Find where the given text appears and provide that cell's center as [x, y] coordinate. 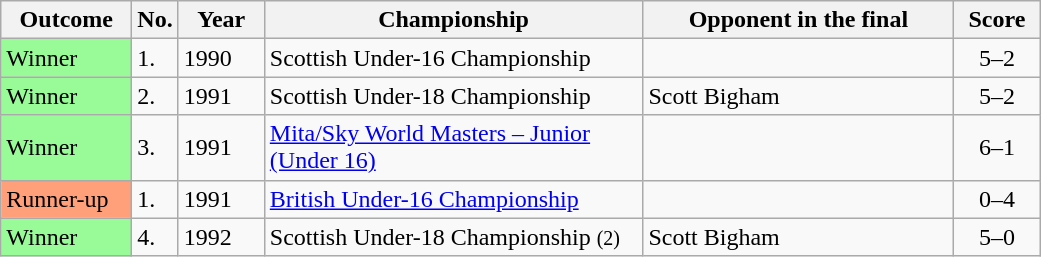
British Under-16 Championship [454, 199]
0–4 [997, 199]
1990 [221, 58]
1992 [221, 237]
Score [997, 20]
Scottish Under-18 Championship [454, 96]
Year [221, 20]
Mita/Sky World Masters – Junior (Under 16) [454, 148]
No. [155, 20]
3. [155, 148]
Scottish Under-18 Championship (2) [454, 237]
Championship [454, 20]
Runner-up [66, 199]
5–0 [997, 237]
Scottish Under-16 Championship [454, 58]
2. [155, 96]
4. [155, 237]
Opponent in the final [798, 20]
6–1 [997, 148]
Outcome [66, 20]
